From the cell containing the given text, extract its center point as (x, y) coordinate. 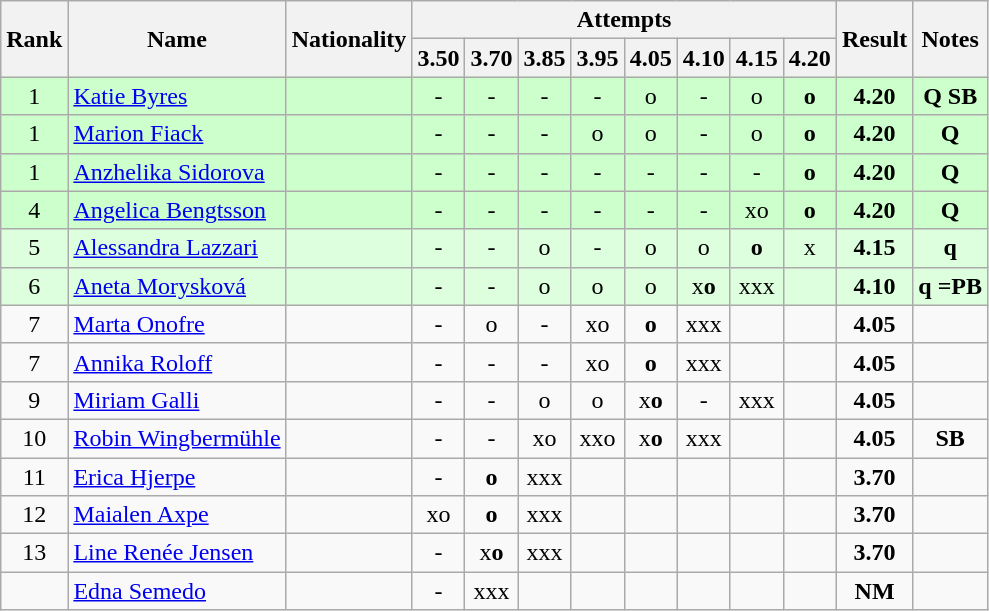
5 (34, 248)
Name (177, 39)
12 (34, 515)
Angelica Bengtsson (177, 210)
Robin Wingbermühle (177, 438)
Katie Byres (177, 96)
6 (34, 286)
xxo (598, 438)
Q SB (950, 96)
Nationality (349, 39)
11 (34, 477)
3.95 (598, 58)
Rank (34, 39)
Marta Onofre (177, 324)
Anzhelika Sidorova (177, 172)
Line Renée Jensen (177, 553)
Erica Hjerpe (177, 477)
q =PB (950, 286)
3.85 (544, 58)
3.50 (438, 58)
Marion Fiack (177, 134)
9 (34, 400)
4 (34, 210)
Alessandra Lazzari (177, 248)
x (810, 248)
10 (34, 438)
Attempts (624, 20)
Edna Semedo (177, 591)
Annika Roloff (177, 362)
q (950, 248)
Miriam Galli (177, 400)
Aneta Morysková (177, 286)
13 (34, 553)
NM (874, 591)
Maialen Axpe (177, 515)
Notes (950, 39)
Result (874, 39)
SB (950, 438)
